Detect which cell encompasses the target text, then output its [X, Y] center coordinate. 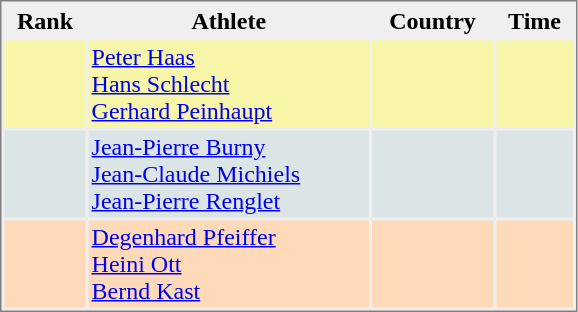
Rank [44, 20]
Peter HaasHans SchlechtGerhard Peinhaupt [229, 84]
Athlete [229, 20]
Jean-Pierre BurnyJean-Claude MichielsJean-Pierre Renglet [229, 174]
Country [432, 20]
Degenhard PfeifferHeini OttBernd Kast [229, 264]
Time [534, 20]
